From the cell containing the given text, extract its center point as (x, y) coordinate. 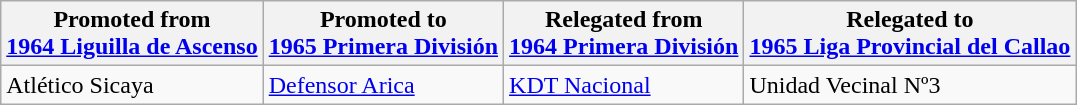
Promoted from1964 Liguilla de Ascenso (132, 34)
Promoted to1965 Primera División (383, 34)
KDT Nacional (624, 85)
Unidad Vecinal Nº3 (910, 85)
Defensor Arica (383, 85)
Relegated from1964 Primera División (624, 34)
Relegated to1965 Liga Provincial del Callao (910, 34)
Atlético Sicaya (132, 85)
